Provide the [x, y] coordinate of the cell's center where the given text is located.  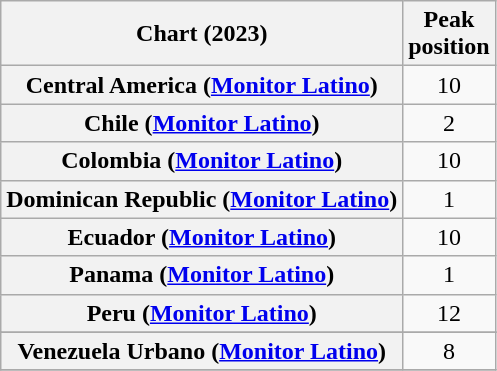
Peru (Monitor Latino) [202, 313]
Colombia (Monitor Latino) [202, 161]
12 [449, 313]
Peakposition [449, 34]
2 [449, 123]
Venezuela Urbano (Monitor Latino) [202, 351]
Panama (Monitor Latino) [202, 275]
8 [449, 351]
Dominican Republic (Monitor Latino) [202, 199]
Chart (2023) [202, 34]
Chile (Monitor Latino) [202, 123]
Central America (Monitor Latino) [202, 85]
Ecuador (Monitor Latino) [202, 237]
